For the text-containing cell, return its midpoint in (X, Y) coordinate format. 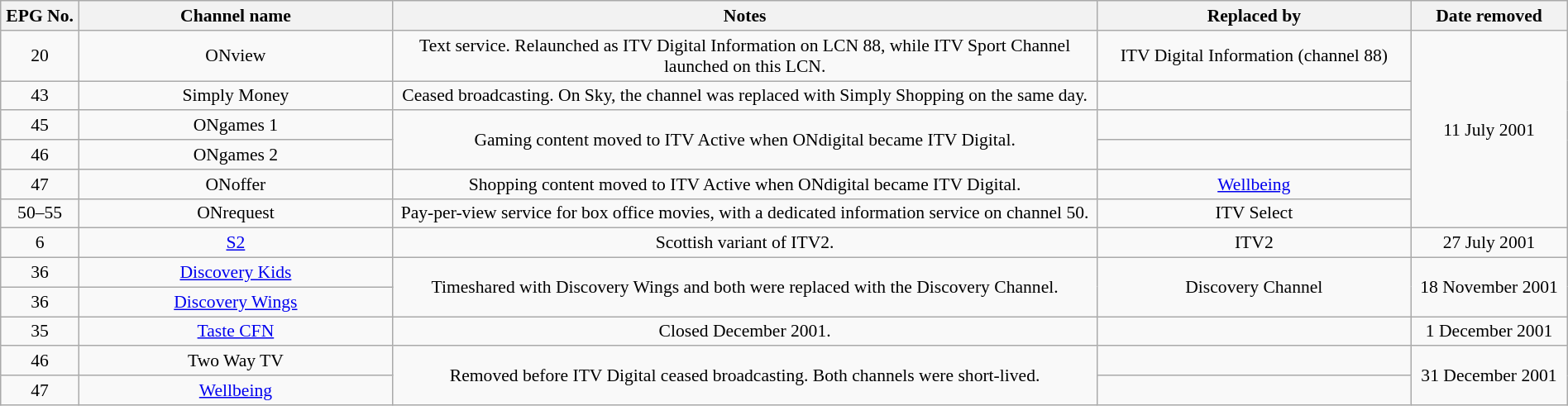
43 (40, 96)
ITV2 (1254, 243)
11 July 2001 (1489, 129)
Scottish variant of ITV2. (744, 243)
6 (40, 243)
Text service. Relaunched as ITV Digital Information on LCN 88, while ITV Sport Channel launched on this LCN. (744, 56)
Closed December 2001. (744, 332)
Timeshared with Discovery Wings and both were replaced with the Discovery Channel. (744, 288)
Replaced by (1254, 16)
Taste CFN (235, 332)
Ceased broadcasting. On Sky, the channel was replaced with Simply Shopping on the same day. (744, 96)
ITV Digital Information (channel 88) (1254, 56)
35 (40, 332)
Two Way TV (235, 361)
EPG No. (40, 16)
Channel name (235, 16)
18 November 2001 (1489, 288)
31 December 2001 (1489, 375)
Gaming content moved to ITV Active when ONdigital became ITV Digital. (744, 141)
Date removed (1489, 16)
ITV Select (1254, 213)
Discovery Channel (1254, 288)
ONgames 1 (235, 126)
Discovery Kids (235, 273)
50–55 (40, 213)
Discovery Wings (235, 302)
ONgames 2 (235, 155)
Simply Money (235, 96)
Removed before ITV Digital ceased broadcasting. Both channels were short-lived. (744, 375)
Pay-per-view service for box office movies, with a dedicated information service on channel 50. (744, 213)
1 December 2001 (1489, 332)
Shopping content moved to ITV Active when ONdigital became ITV Digital. (744, 184)
ONview (235, 56)
20 (40, 56)
Notes (744, 16)
45 (40, 126)
27 July 2001 (1489, 243)
ONrequest (235, 213)
S2 (235, 243)
ONoffer (235, 184)
